Extract the (x, y) coordinate from the center of the cell holding the provided text.  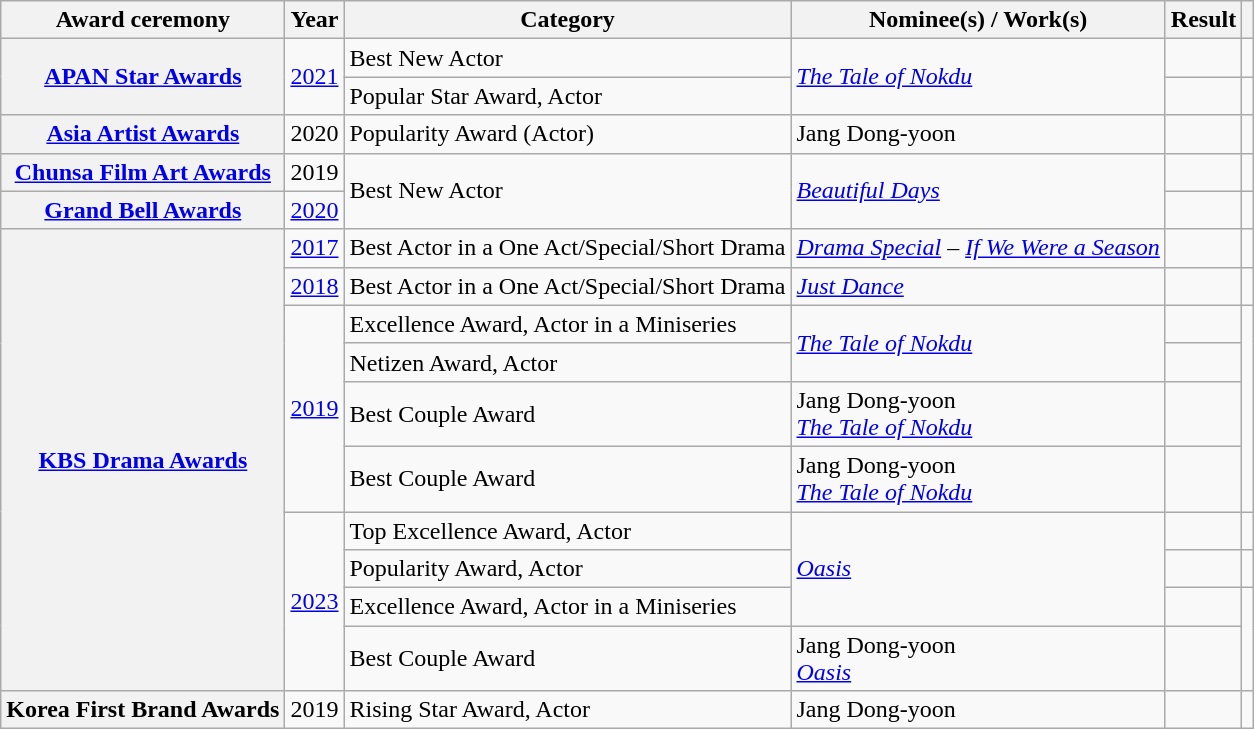
2018 (314, 286)
Grand Bell Awards (143, 210)
2023 (314, 602)
Nominee(s) / Work(s) (978, 20)
KBS Drama Awards (143, 460)
Netizen Award, Actor (568, 362)
Oasis (978, 569)
Drama Special – If We Were a Season (978, 248)
Award ceremony (143, 20)
Category (568, 20)
Korea First Brand Awards (143, 710)
Result (1203, 20)
Top Excellence Award, Actor (568, 531)
Beautiful Days (978, 191)
Rising Star Award, Actor (568, 710)
Jang Dong-yoon Oasis (978, 658)
Chunsa Film Art Awards (143, 172)
2017 (314, 248)
Year (314, 20)
Just Dance (978, 286)
Popularity Award (Actor) (568, 134)
Popular Star Award, Actor (568, 96)
APAN Star Awards (143, 77)
Popularity Award, Actor (568, 569)
Asia Artist Awards (143, 134)
2021 (314, 77)
